Return [x, y] of the center of cell containing provided text 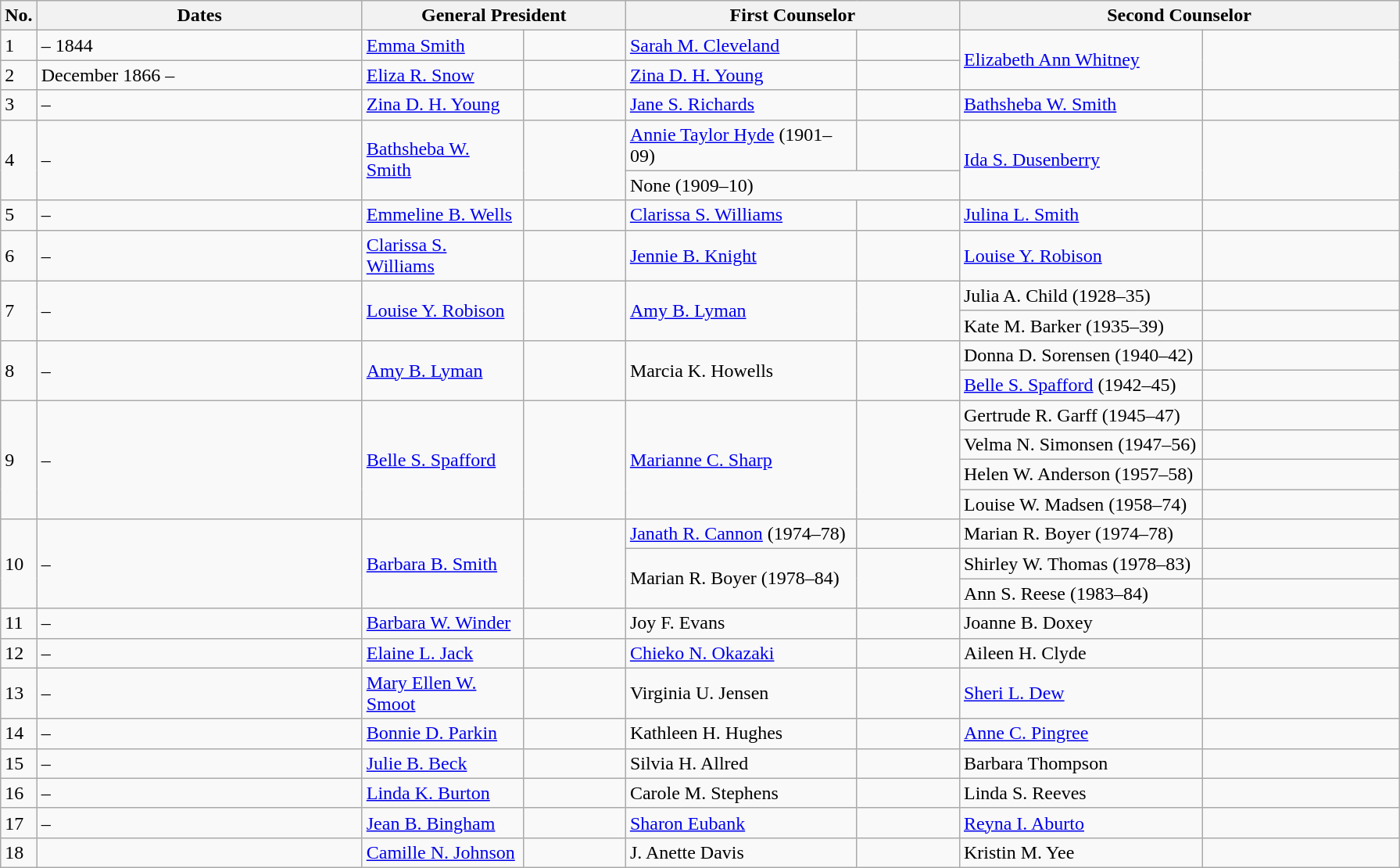
16 [19, 793]
Linda K. Burton [442, 793]
Second Counselor [1179, 16]
Jean B. Bingham [442, 823]
18 [19, 852]
Mary Ellen W. Smoot [442, 693]
Aileen H. Clyde [1080, 653]
Dates [199, 16]
Barbara Thompson [1080, 763]
Marian R. Boyer (1978–84) [741, 579]
Elaine L. Jack [442, 653]
Louise W. Madsen (1958–74) [1080, 504]
15 [19, 763]
Eliza R. Snow [442, 75]
Virginia U. Jensen [741, 693]
Sarah M. Cleveland [741, 45]
J. Anette Davis [741, 852]
2 [19, 75]
Silvia H. Allred [741, 763]
Marianne C. Sharp [741, 460]
Julia A. Child (1928–35) [1080, 296]
Kristin M. Yee [1080, 852]
First Counselor [793, 16]
Jane S. Richards [741, 105]
Marcia K. Howells [741, 370]
Camille N. Johnson [442, 852]
Julina L. Smith [1080, 215]
Julie B. Beck [442, 763]
Chieko N. Okazaki [741, 653]
Kate M. Barker (1935–39) [1080, 325]
Belle S. Spafford (1942–45) [1080, 385]
General President [494, 16]
None (1909–10) [793, 185]
14 [19, 733]
Carole M. Stephens [741, 793]
No. [19, 16]
Linda S. Reeves [1080, 793]
Belle S. Spafford [442, 460]
Gertrude R. Garff (1945–47) [1080, 415]
– 1844 [199, 45]
3 [19, 105]
Ida S. Dusenberry [1080, 160]
Annie Taylor Hyde (1901–09) [741, 145]
Sheri L. Dew [1080, 693]
Bonnie D. Parkin [442, 733]
4 [19, 160]
Jennie B. Knight [741, 255]
Elizabeth Ann Whitney [1080, 60]
Kathleen H. Hughes [741, 733]
Barbara W. Winder [442, 623]
6 [19, 255]
9 [19, 460]
Joanne B. Doxey [1080, 623]
Ann S. Reese (1983–84) [1080, 594]
7 [19, 310]
Sharon Eubank [741, 823]
Janath R. Cannon (1974–78) [741, 534]
Barbara B. Smith [442, 564]
Reyna I. Aburto [1080, 823]
8 [19, 370]
17 [19, 823]
Helen W. Anderson (1957–58) [1080, 475]
13 [19, 693]
11 [19, 623]
Velma N. Simonsen (1947–56) [1080, 445]
12 [19, 653]
Emma Smith [442, 45]
December 1866 – [199, 75]
Emmeline B. Wells [442, 215]
10 [19, 564]
Marian R. Boyer (1974–78) [1080, 534]
Anne C. Pingree [1080, 733]
Donna D. Sorensen (1940–42) [1080, 355]
Joy F. Evans [741, 623]
Shirley W. Thomas (1978–83) [1080, 564]
5 [19, 215]
1 [19, 45]
